Detect which cell encompasses the target text, then output its [X, Y] center coordinate. 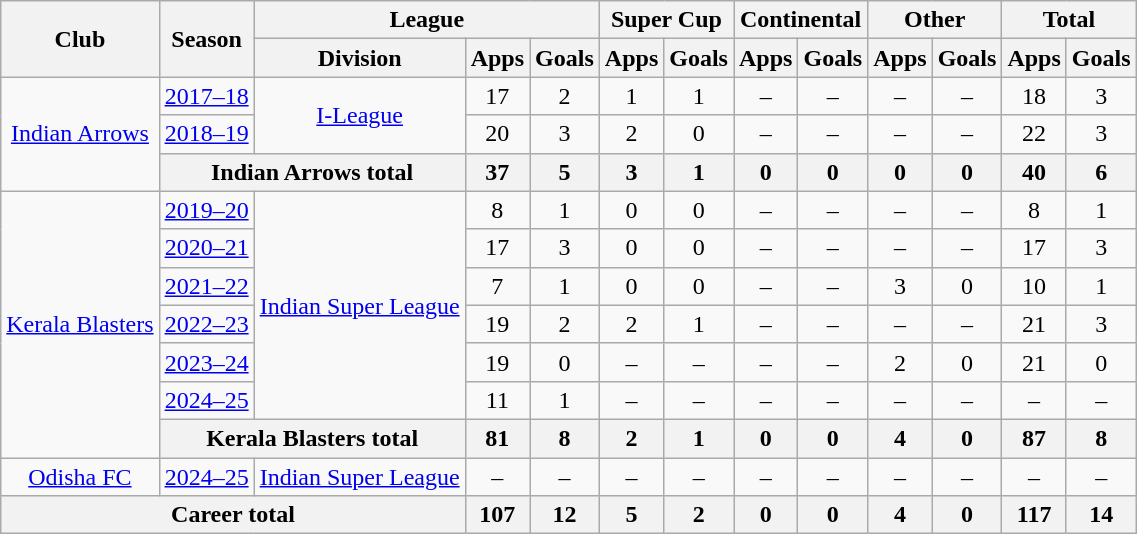
18 [1034, 96]
Indian Arrows total [312, 172]
2022–23 [206, 324]
10 [1034, 286]
117 [1034, 515]
Career total [233, 515]
Club [80, 39]
I-League [360, 115]
12 [565, 515]
2018–19 [206, 134]
Continental [801, 20]
22 [1034, 134]
2021–22 [206, 286]
11 [497, 400]
87 [1034, 438]
Division [360, 58]
2017–18 [206, 96]
Kerala Blasters [80, 324]
Kerala Blasters total [312, 438]
14 [1101, 515]
Indian Arrows [80, 134]
37 [497, 172]
20 [497, 134]
6 [1101, 172]
Season [206, 39]
81 [497, 438]
2019–20 [206, 210]
7 [497, 286]
40 [1034, 172]
2023–24 [206, 362]
League [426, 20]
Other [935, 20]
2020–21 [206, 248]
107 [497, 515]
Super Cup [666, 20]
Odisha FC [80, 477]
Total [1069, 20]
